Extract the (X, Y) coordinate from the center of the cell holding the provided text.  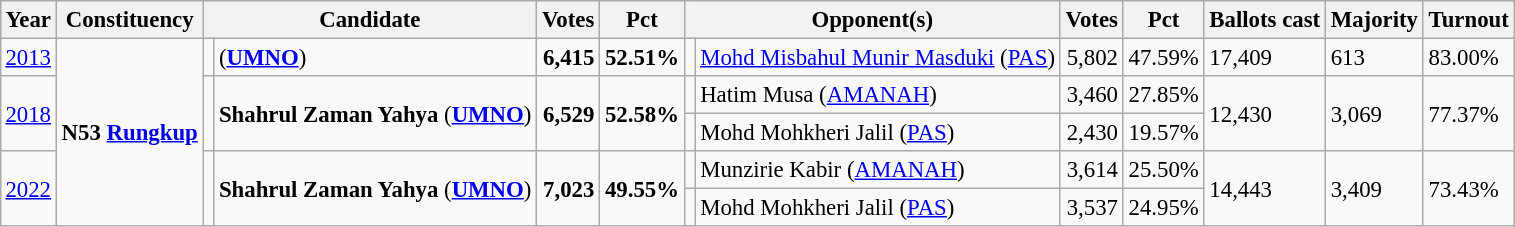
77.37% (1468, 114)
27.85% (1164, 95)
3,614 (1092, 170)
49.55% (642, 188)
24.95% (1164, 208)
12,430 (1264, 114)
2022 (28, 188)
3,409 (1374, 188)
2018 (28, 114)
6,529 (568, 114)
Ballots cast (1264, 20)
N53 Rungkup (130, 132)
613 (1374, 57)
Munzirie Kabir (AMANAH) (878, 170)
17,409 (1264, 57)
Turnout (1468, 20)
Opponent(s) (872, 20)
19.57% (1164, 133)
5,802 (1092, 57)
Majority (1374, 20)
2013 (28, 57)
73.43% (1468, 188)
Hatim Musa (AMANAH) (878, 95)
Constituency (130, 20)
3,537 (1092, 208)
52.58% (642, 114)
47.59% (1164, 57)
2,430 (1092, 133)
(UMNO) (376, 57)
7,023 (568, 188)
6,415 (568, 57)
83.00% (1468, 57)
14,443 (1264, 188)
3,069 (1374, 114)
Candidate (370, 20)
52.51% (642, 57)
3,460 (1092, 95)
Mohd Misbahul Munir Masduki (PAS) (878, 57)
25.50% (1164, 170)
Year (28, 20)
